Detect which cell encompasses the target text, then output its [x, y] center coordinate. 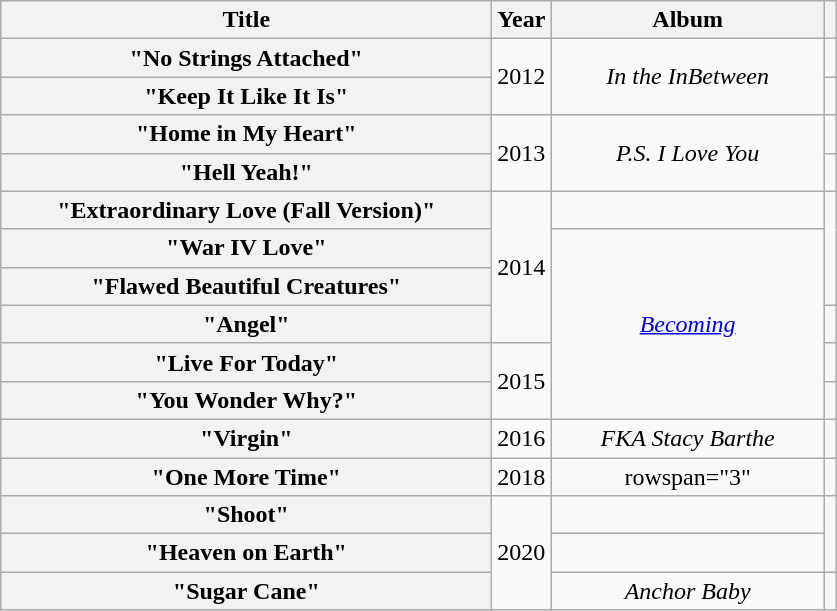
2018 [522, 477]
2016 [522, 438]
"Sugar Cane" [246, 591]
"Live For Today" [246, 362]
"Hell Yeah!" [246, 172]
"Flawed Beautiful Creatures" [246, 286]
"War IV Love" [246, 248]
2014 [522, 267]
Title [246, 20]
"No Strings Attached" [246, 58]
"Angel" [246, 324]
P.S. I Love You [688, 153]
Anchor Baby [688, 591]
"Shoot" [246, 515]
Year [522, 20]
"One More Time" [246, 477]
FKA Stacy Barthe [688, 438]
"You Wonder Why?" [246, 400]
"Heaven on Earth" [246, 553]
Album [688, 20]
2015 [522, 381]
"Extraordinary Love (Fall Version)" [246, 210]
2020 [522, 553]
"Keep It Like It Is" [246, 96]
2013 [522, 153]
"Virgin" [246, 438]
In the InBetween [688, 77]
rowspan="3" [688, 477]
Becoming [688, 324]
"Home in My Heart" [246, 134]
2012 [522, 77]
